Find where the given text appears and provide that cell's center as [X, Y] coordinate. 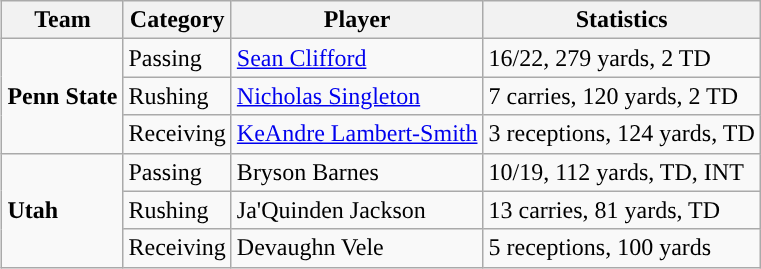
10/19, 112 yards, TD, INT [622, 172]
16/22, 279 yards, 2 TD [622, 58]
Category [177, 20]
Nicholas Singleton [357, 96]
13 carries, 81 yards, TD [622, 210]
Devaughn Vele [357, 248]
Sean Clifford [357, 58]
Statistics [622, 20]
Ja'Quinden Jackson [357, 210]
Player [357, 20]
5 receptions, 100 yards [622, 248]
Penn State [62, 96]
Utah [62, 210]
Bryson Barnes [357, 172]
KeAndre Lambert-Smith [357, 134]
Team [62, 20]
3 receptions, 124 yards, TD [622, 134]
7 carries, 120 yards, 2 TD [622, 96]
